Capture the cell that displays the provided text and extract its (X, Y) central coordinate. 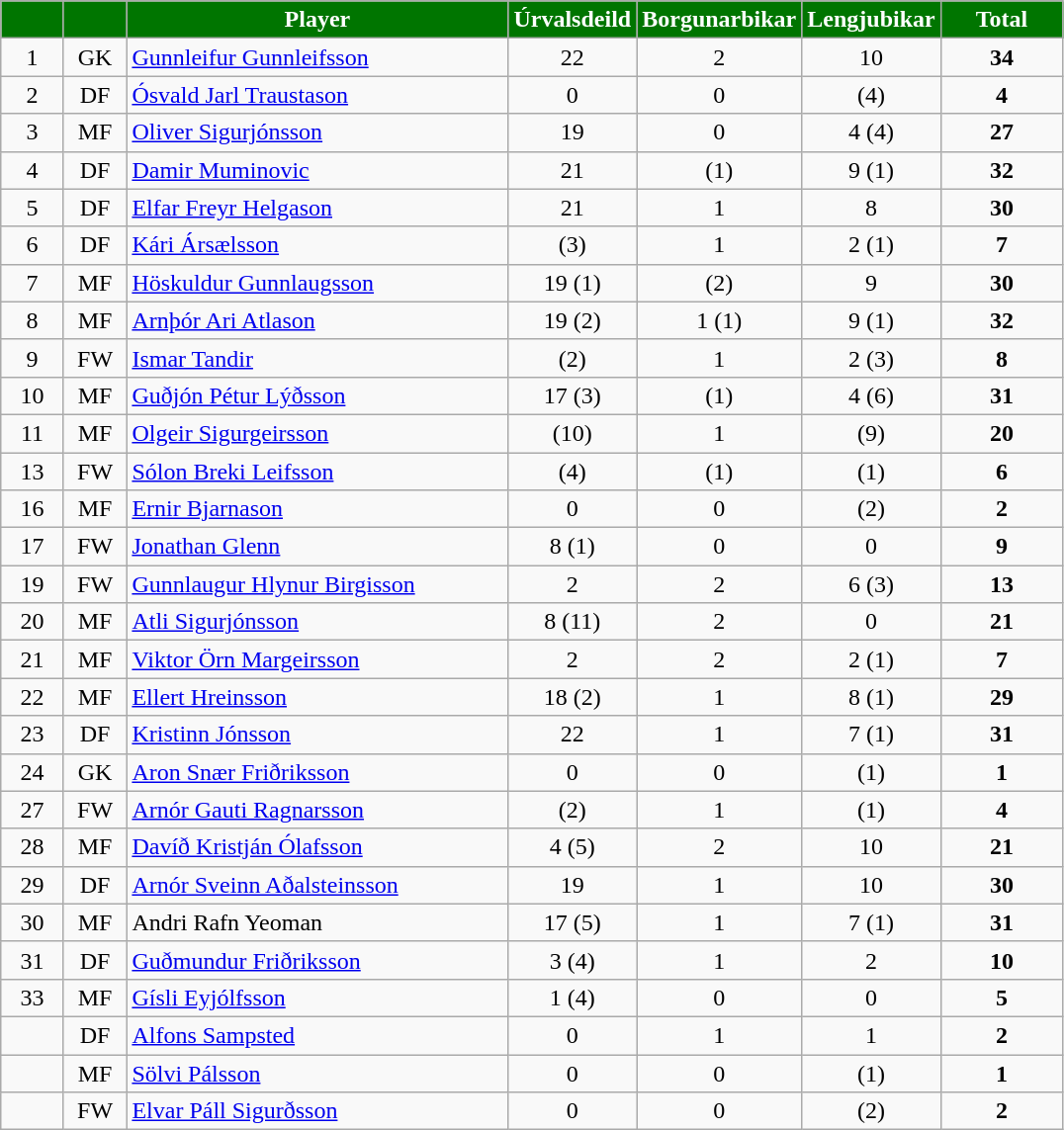
Gísli Eyjólfsson (317, 998)
1 (4) (573, 998)
2 (3) (871, 358)
(9) (871, 433)
Gunnleifur Gunnleifsson (317, 57)
28 (33, 847)
Kári Ársælsson (317, 245)
Davíð Kristján Ólafsson (317, 847)
11 (33, 433)
Player (317, 20)
17 (3) (573, 395)
16 (33, 509)
Arnþór Ari Atlason (317, 320)
8 (11) (573, 622)
Borgunarbikar (720, 20)
Jonathan Glenn (317, 547)
Ismar Tandir (317, 358)
Oliver Sigurjónsson (317, 132)
Arnór Gauti Ragnarsson (317, 810)
4 (4) (871, 132)
Atli Sigurjónsson (317, 622)
4 (5) (573, 847)
1 (1) (720, 320)
19 (2) (573, 320)
Ellert Hreinsson (317, 697)
Arnór Sveinn Aðalsteinsson (317, 885)
18 (2) (573, 697)
Guðmundur Friðriksson (317, 960)
Sólon Breki Leifsson (317, 472)
Alfons Sampsted (317, 1035)
Höskuldur Gunnlaugsson (317, 283)
Guðjón Pétur Lýðsson (317, 395)
3 (4) (573, 960)
Sölvi Pálsson (317, 1073)
33 (33, 998)
(3) (573, 245)
4 (6) (871, 395)
Gunnlaugur Hlynur Birgisson (317, 584)
Kristinn Jónsson (317, 735)
24 (33, 772)
34 (1002, 57)
23 (33, 735)
Lengjubikar (871, 20)
Andri Rafn Yeoman (317, 922)
Ósvald Jarl Traustason (317, 95)
Viktor Örn Margeirsson (317, 659)
Elvar Páll Sigurðsson (317, 1111)
Úrvalsdeild (573, 20)
19 (1) (573, 283)
17 (5) (573, 922)
17 (33, 547)
Ernir Bjarnason (317, 509)
Aron Snær Friðriksson (317, 772)
Total (1002, 20)
Olgeir Sigurgeirsson (317, 433)
Elfar Freyr Helgason (317, 208)
3 (33, 132)
Damir Muminovic (317, 170)
6 (3) (871, 584)
(10) (573, 433)
